Detect which cell encompasses the target text, then output its [x, y] center coordinate. 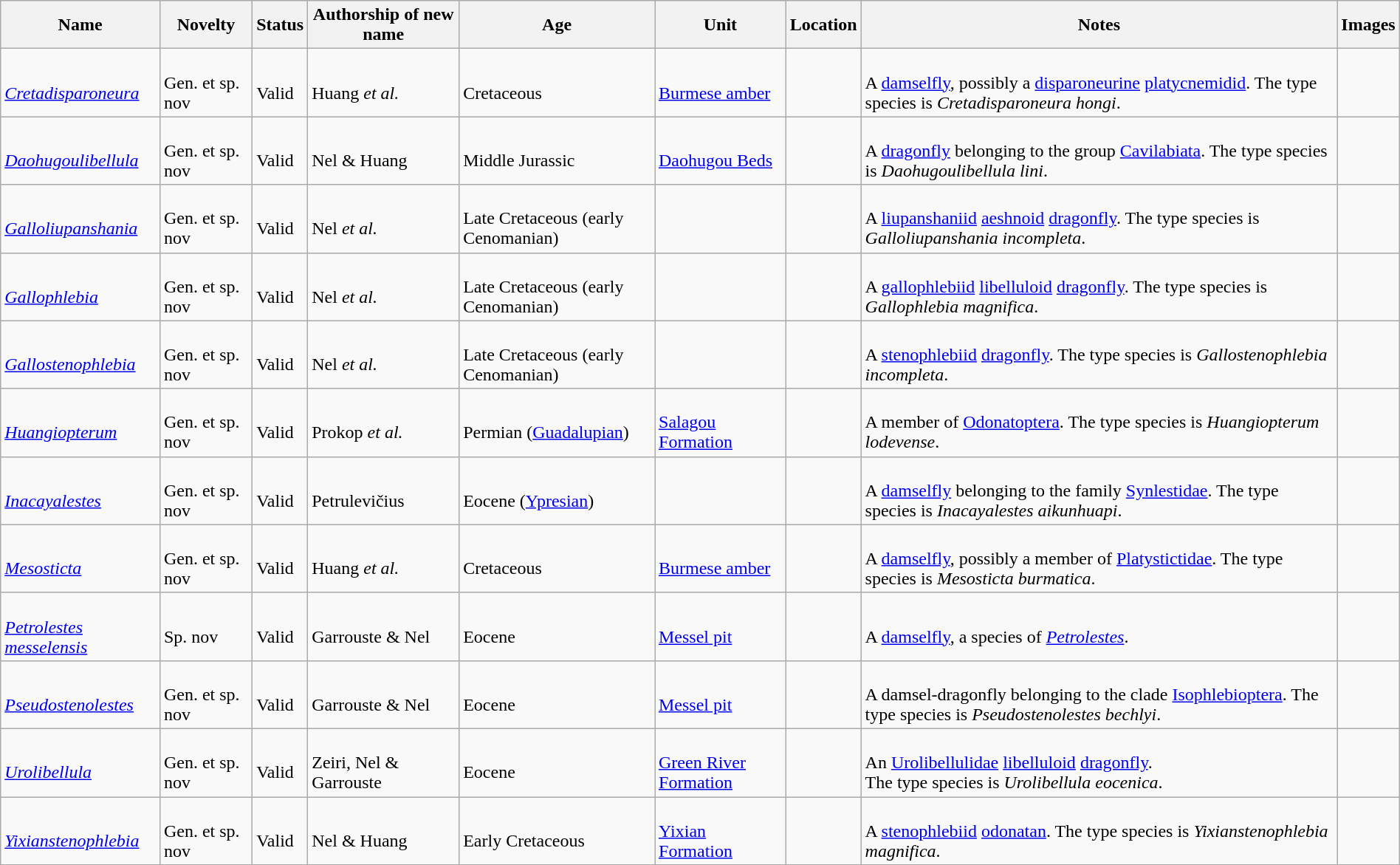
Inacayalestes [80, 490]
Salagou Formation [720, 423]
Yixian Formation [720, 830]
A damselfly, a species of Petrolestes. [1099, 626]
A stenophlebiid dragonfly. The type species is Gallostenophlebia incompleta. [1099, 355]
Urolibellula [80, 762]
A stenophlebiid odonatan. The type species is Yixianstenophlebia magnifica. [1099, 830]
A damselfly, possibly a disparoneurine platycnemidid. The type species is Cretadisparoneura hongi. [1099, 83]
Age [557, 25]
Eocene (Ypresian) [557, 490]
A damselfly belonging to the family Synlestidae. The type species is Inacayalestes aikunhuapi. [1099, 490]
Permian (Guadalupian) [557, 423]
Notes [1099, 25]
Status [281, 25]
Unit [720, 25]
Location [823, 25]
Novelty [205, 25]
A member of Odonatoptera. The type species is Huangiopterum lodevense. [1099, 423]
An Urolibellulidae libelluloid dragonfly.The type species is Urolibellula eocenica. [1099, 762]
Daohugoulibellula [80, 151]
Petrolestes messelensis [80, 626]
Name [80, 25]
Cretadisparoneura [80, 83]
Zeiri, Nel & Garrouste [384, 762]
Galloliupanshania [80, 219]
Green River Formation [720, 762]
Daohugou Beds [720, 151]
Sp. nov [205, 626]
Early Cretaceous [557, 830]
Authorship of new name [384, 25]
Petrulevičius [384, 490]
Gallophlebia [80, 287]
Pseudostenolestes [80, 694]
Gallostenophlebia [80, 355]
Yixianstenophlebia [80, 830]
Huangiopterum [80, 423]
A damsel-dragonfly belonging to the clade Isophlebioptera. The type species is Pseudostenolestes bechlyi. [1099, 694]
A gallophlebiid libelluloid dragonfly. The type species is Gallophlebia magnifica. [1099, 287]
Prokop et al. [384, 423]
A liupanshaniid aeshnoid dragonfly. The type species is Galloliupanshania incompleta. [1099, 219]
A dragonfly belonging to the group Cavilabiata. The type species is Daohugoulibellula lini. [1099, 151]
Images [1368, 25]
Mesosticta [80, 558]
A damselfly, possibly a member of Platystictidae. The type species is Mesosticta burmatica. [1099, 558]
Middle Jurassic [557, 151]
